Identify which cell holds the provided text, then report its (x, y) central coordinate. 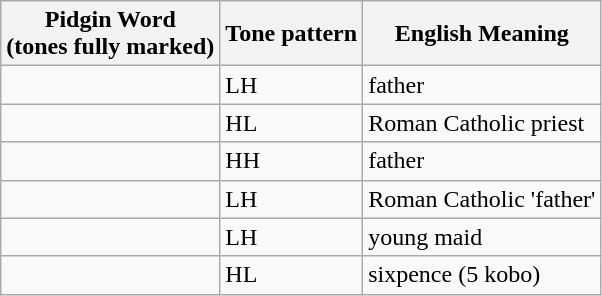
young maid (482, 237)
Roman Catholic 'father' (482, 199)
Pidgin Word (tones fully marked) (110, 34)
HH (292, 161)
Tone pattern (292, 34)
English Meaning (482, 34)
sixpence (5 kobo) (482, 275)
Roman Catholic priest (482, 123)
